Capture the cell that displays the provided text and extract its (X, Y) central coordinate. 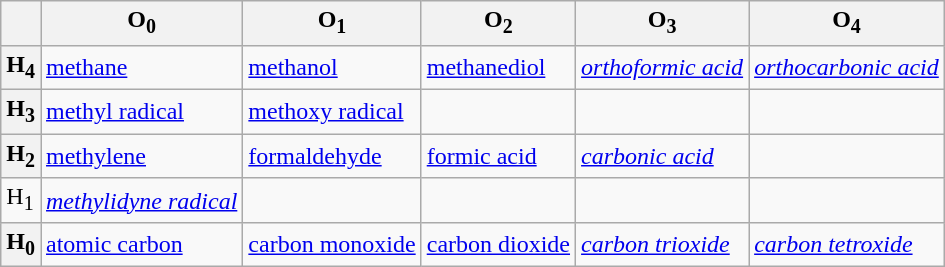
methylene (141, 156)
carbonic acid (662, 156)
carbon monoxide (332, 244)
methoxy radical (332, 111)
methanediol (498, 67)
carbon trioxide (662, 244)
O4 (847, 23)
formaldehyde (332, 156)
methylidyne radical (141, 200)
methanol (332, 67)
H2 (21, 156)
atomic carbon (141, 244)
orthocarbonic acid (847, 67)
methane (141, 67)
O3 (662, 23)
O1 (332, 23)
carbon dioxide (498, 244)
H4 (21, 67)
H1 (21, 200)
orthoformic acid (662, 67)
carbon tetroxide (847, 244)
O0 (141, 23)
H0 (21, 244)
formic acid (498, 156)
methyl radical (141, 111)
O2 (498, 23)
H3 (21, 111)
